Extract the (X, Y) coordinate from the center of the cell holding the provided text.  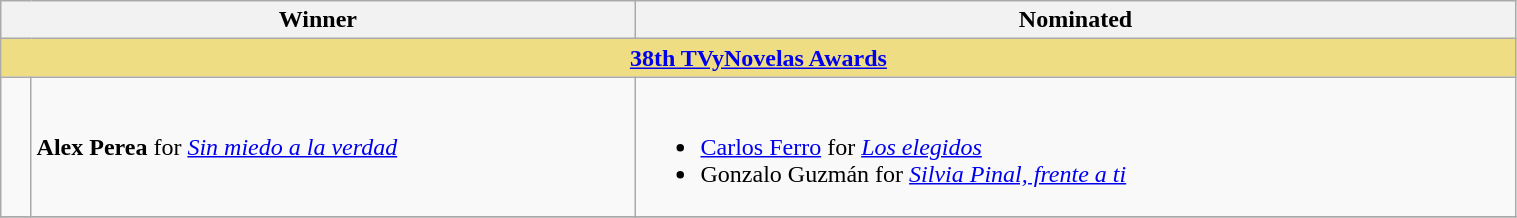
Winner (318, 20)
Carlos Ferro for Los elegidosGonzalo Guzmán for Silvia Pinal, frente a ti (1076, 147)
38th TVyNovelas Awards (758, 58)
Nominated (1076, 20)
Alex Perea for Sin miedo a la verdad (333, 147)
